Return [X, Y] of the center of cell containing provided text 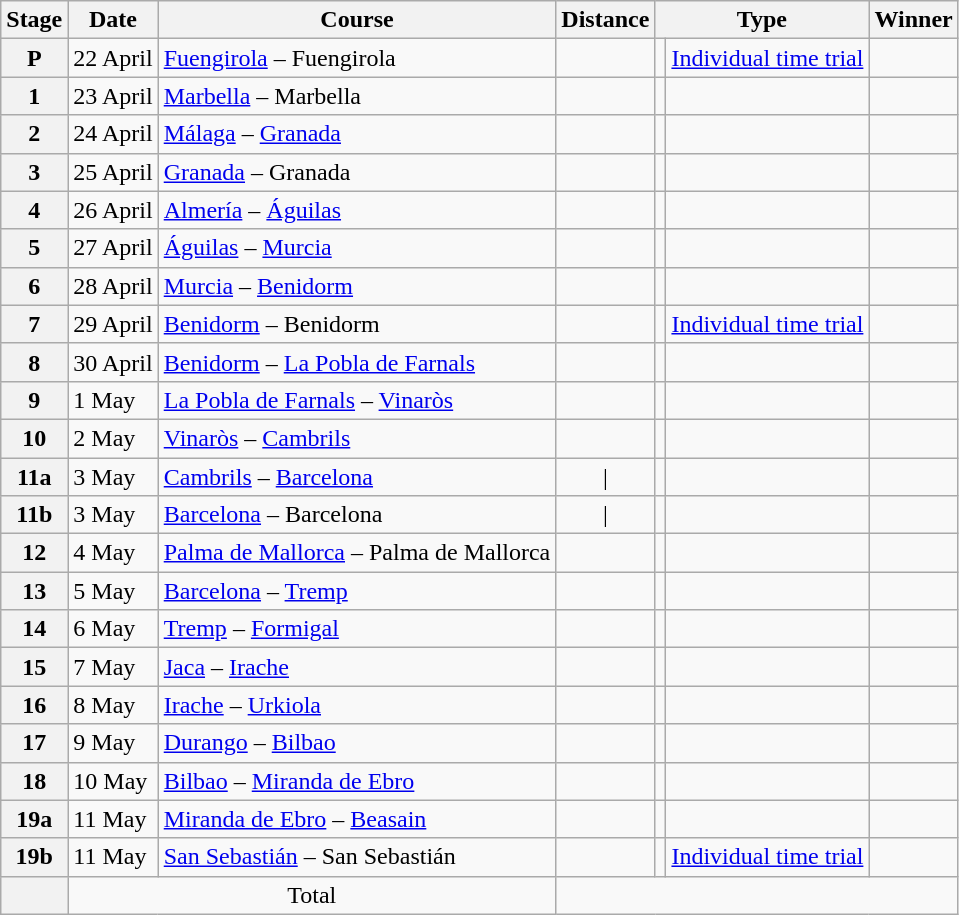
10 May [113, 781]
9 [34, 400]
1 May [113, 400]
Total [312, 895]
Palma de Mallorca – Palma de Mallorca [357, 553]
5 May [113, 591]
23 April [113, 96]
8 May [113, 705]
4 May [113, 553]
19a [34, 819]
7 [34, 324]
La Pobla de Farnals – Vinaròs [357, 400]
8 [34, 362]
P [34, 58]
Benidorm – Benidorm [357, 324]
25 April [113, 172]
17 [34, 743]
10 [34, 438]
11b [34, 515]
9 May [113, 743]
Almería – Águilas [357, 210]
Tremp – Formigal [357, 629]
27 April [113, 248]
2 May [113, 438]
3 [34, 172]
Winner [914, 20]
5 [34, 248]
4 [34, 210]
29 April [113, 324]
26 April [113, 210]
Cambrils – Barcelona [357, 477]
Granada – Granada [357, 172]
14 [34, 629]
7 May [113, 667]
30 April [113, 362]
Barcelona – Barcelona [357, 515]
Marbella – Marbella [357, 96]
Murcia – Benidorm [357, 286]
Irache – Urkiola [357, 705]
San Sebastián – San Sebastián [357, 857]
16 [34, 705]
Fuengirola – Fuengirola [357, 58]
Águilas – Murcia [357, 248]
Distance [606, 20]
Barcelona – Tremp [357, 591]
13 [34, 591]
Miranda de Ebro – Beasain [357, 819]
Durango – Bilbao [357, 743]
19b [34, 857]
Type [762, 20]
6 [34, 286]
Course [357, 20]
Málaga – Granada [357, 134]
Benidorm – La Pobla de Farnals [357, 362]
12 [34, 553]
24 April [113, 134]
Vinaròs – Cambrils [357, 438]
Jaca – Irache [357, 667]
Bilbao – Miranda de Ebro [357, 781]
18 [34, 781]
Stage [34, 20]
6 May [113, 629]
22 April [113, 58]
Date [113, 20]
28 April [113, 286]
2 [34, 134]
15 [34, 667]
11a [34, 477]
1 [34, 96]
